Find where the given text appears and provide that cell's center as (X, Y) coordinate. 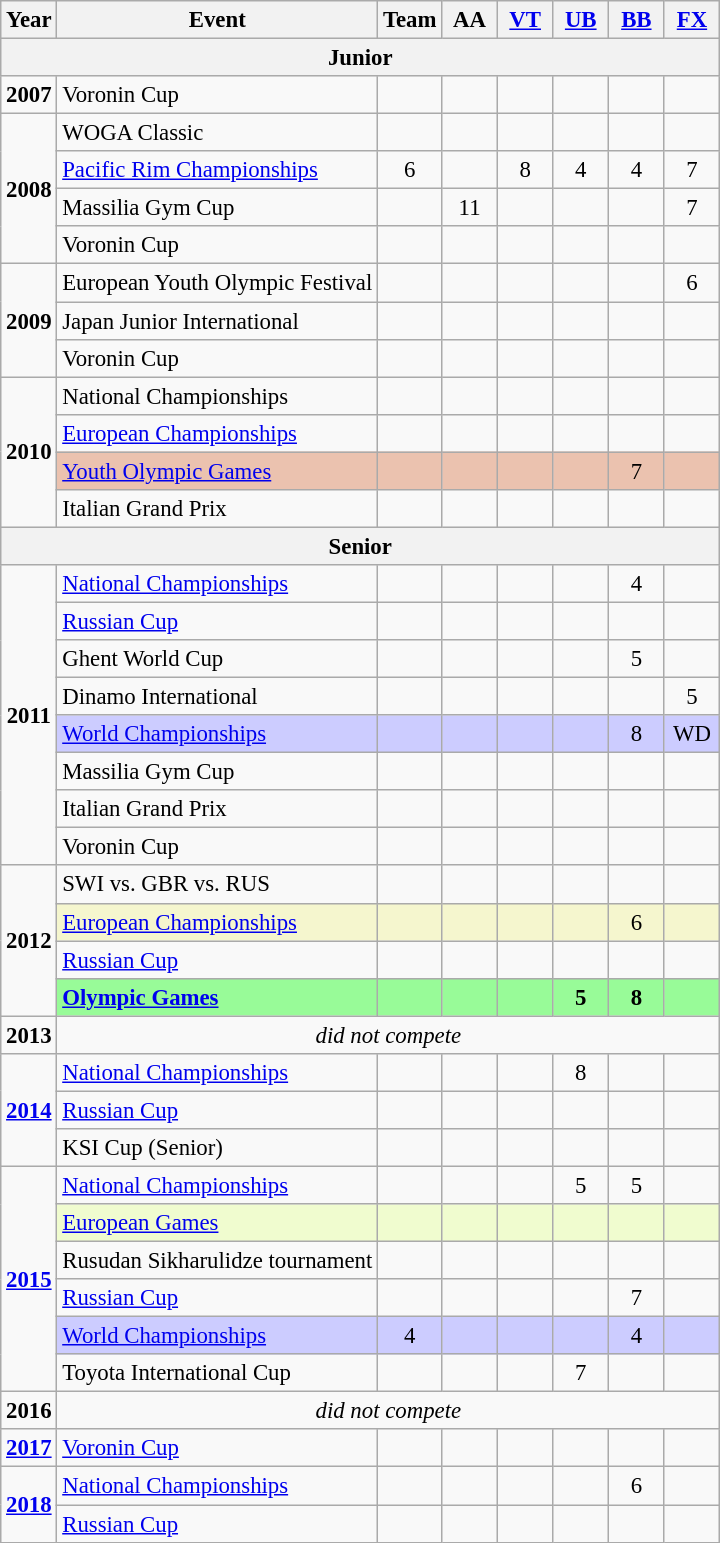
Rusudan Sikharulidze tournament (218, 1261)
11 (470, 208)
2014 (29, 1110)
WOGA Classic (218, 133)
Japan Junior International (218, 321)
2007 (29, 95)
Ghent World Cup (218, 659)
FX (692, 20)
Team (410, 20)
UB (581, 20)
2009 (29, 320)
Junior (360, 58)
Year (29, 20)
Event (218, 20)
Senior (360, 546)
2012 (29, 941)
Pacific Rim Championships (218, 170)
Toyota International Cup (218, 1373)
2013 (29, 1035)
Dinamo International (218, 697)
European Games (218, 1223)
Youth Olympic Games (218, 471)
SWI vs. GBR vs. RUS (218, 885)
VT (525, 20)
WD (692, 734)
2008 (29, 189)
European Youth Olympic Festival (218, 283)
2016 (29, 1411)
BB (637, 20)
AA (470, 20)
Olympic Games (218, 997)
2018 (29, 1504)
2017 (29, 1449)
2015 (29, 1279)
2010 (29, 452)
2011 (29, 716)
KSI Cup (Senior) (218, 1148)
